For the text-containing cell, return its midpoint in [X, Y] coordinate format. 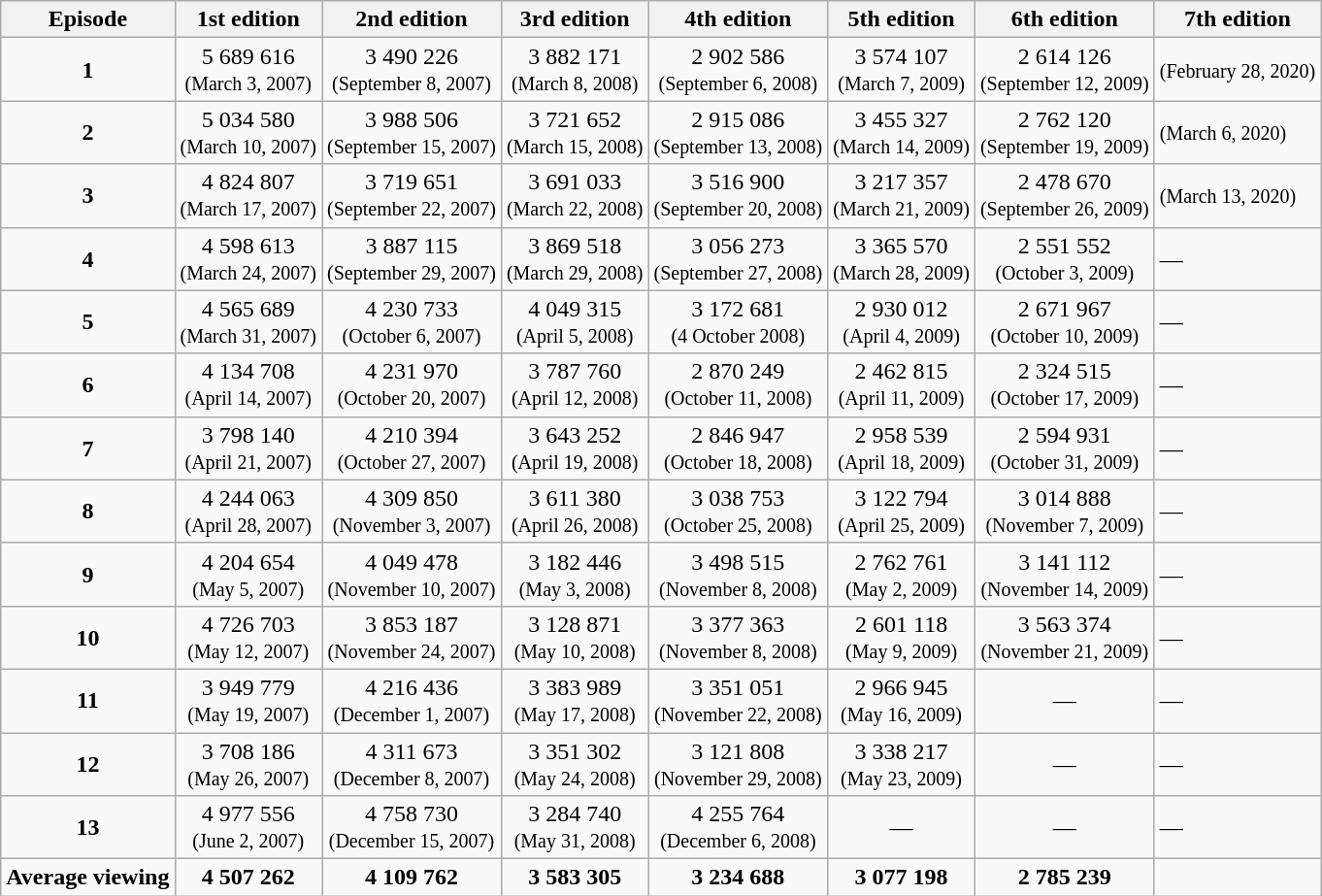
4 216 436 (December 1, 2007) [412, 701]
3 455 327 (March 14, 2009) [902, 132]
3 172 681 (4 October 2008) [738, 322]
2 551 552 (October 3, 2009) [1064, 258]
4 507 262 [248, 878]
4 [87, 258]
(February 28, 2020) [1238, 70]
4 977 556 (June 2, 2007) [248, 827]
3 516 900 (September 20, 2008) [738, 196]
6th edition [1064, 19]
7 [87, 448]
5 689 616 (March 3, 2007) [248, 70]
4 109 762 [412, 878]
3 643 252 (April 19, 2008) [575, 448]
4 204 654 (May 5, 2007) [248, 575]
(March 6, 2020) [1238, 132]
3 [87, 196]
1 [87, 70]
4 824 807 (March 17, 2007) [248, 196]
3 719 651 (September 22, 2007) [412, 196]
Average viewing [87, 878]
3 498 515 (November 8, 2008) [738, 575]
3 691 033 (March 22, 2008) [575, 196]
2 478 670 (September 26, 2009) [1064, 196]
5 034 580 (March 10, 2007) [248, 132]
2 601 118 (May 9, 2009) [902, 637]
4 049 315 (April 5, 2008) [575, 322]
2 902 586 (September 6, 2008) [738, 70]
3 574 107 (March 7, 2009) [902, 70]
4 309 850 (November 3, 2007) [412, 511]
2 [87, 132]
3 338 217 (May 23, 2009) [902, 763]
Episode [87, 19]
3 887 115 (September 29, 2007) [412, 258]
3 882 171 (March 8, 2008) [575, 70]
2 846 947 (October 18, 2008) [738, 448]
2 762 761 (May 2, 2009) [902, 575]
4 210 394 (October 27, 2007) [412, 448]
2 870 249 (October 11, 2008) [738, 384]
8 [87, 511]
4 758 730 (December 15, 2007) [412, 827]
3 141 112 (November 14, 2009) [1064, 575]
2 915 086 (September 13, 2008) [738, 132]
3 351 302 (May 24, 2008) [575, 763]
3 949 779 (May 19, 2007) [248, 701]
3 365 570 (March 28, 2009) [902, 258]
2nd edition [412, 19]
7th edition [1238, 19]
(March 13, 2020) [1238, 196]
4 244 063 (April 28, 2007) [248, 511]
2 930 012 (April 4, 2009) [902, 322]
4th edition [738, 19]
3 853 187 (November 24, 2007) [412, 637]
3 217 357 (March 21, 2009) [902, 196]
2 594 931 (October 31, 2009) [1064, 448]
3 014 888 (November 7, 2009) [1064, 511]
4 255 764 (December 6, 2008) [738, 827]
2 958 539 (April 18, 2009) [902, 448]
4 311 673 (December 8, 2007) [412, 763]
3 798 140 (April 21, 2007) [248, 448]
3 490 226 (September 8, 2007) [412, 70]
2 785 239 [1064, 878]
4 565 689 (March 31, 2007) [248, 322]
3 377 363 (November 8, 2008) [738, 637]
4 598 613 (March 24, 2007) [248, 258]
4 231 970 (October 20, 2007) [412, 384]
1st edition [248, 19]
3 708 186 (May 26, 2007) [248, 763]
3 583 305 [575, 878]
5 [87, 322]
3 284 740 (May 31, 2008) [575, 827]
2 762 120 (September 19, 2009) [1064, 132]
12 [87, 763]
3 122 794 (April 25, 2009) [902, 511]
2 324 515 (October 17, 2009) [1064, 384]
4 726 703 (May 12, 2007) [248, 637]
3 234 688 [738, 878]
3 038 753 (October 25, 2008) [738, 511]
3 383 989 (May 17, 2008) [575, 701]
3 056 273 (September 27, 2008) [738, 258]
11 [87, 701]
6 [87, 384]
3 787 760 (April 12, 2008) [575, 384]
4 230 733 (October 6, 2007) [412, 322]
13 [87, 827]
3 988 506 (September 15, 2007) [412, 132]
2 966 945 (May 16, 2009) [902, 701]
9 [87, 575]
3 077 198 [902, 878]
10 [87, 637]
3 611 380 (April 26, 2008) [575, 511]
3 121 808 (November 29, 2008) [738, 763]
4 134 708 (April 14, 2007) [248, 384]
3 182 446 (May 3, 2008) [575, 575]
3 563 374 (November 21, 2009) [1064, 637]
3 351 051 (November 22, 2008) [738, 701]
3 721 652 (March 15, 2008) [575, 132]
2 671 967 (October 10, 2009) [1064, 322]
3 128 871 (May 10, 2008) [575, 637]
2 614 126 (September 12, 2009) [1064, 70]
3 869 518 (March 29, 2008) [575, 258]
5th edition [902, 19]
2 462 815 (April 11, 2009) [902, 384]
4 049 478 (November 10, 2007) [412, 575]
3rd edition [575, 19]
